Output the [x, y] coordinate of the center of the cell containing the given text.  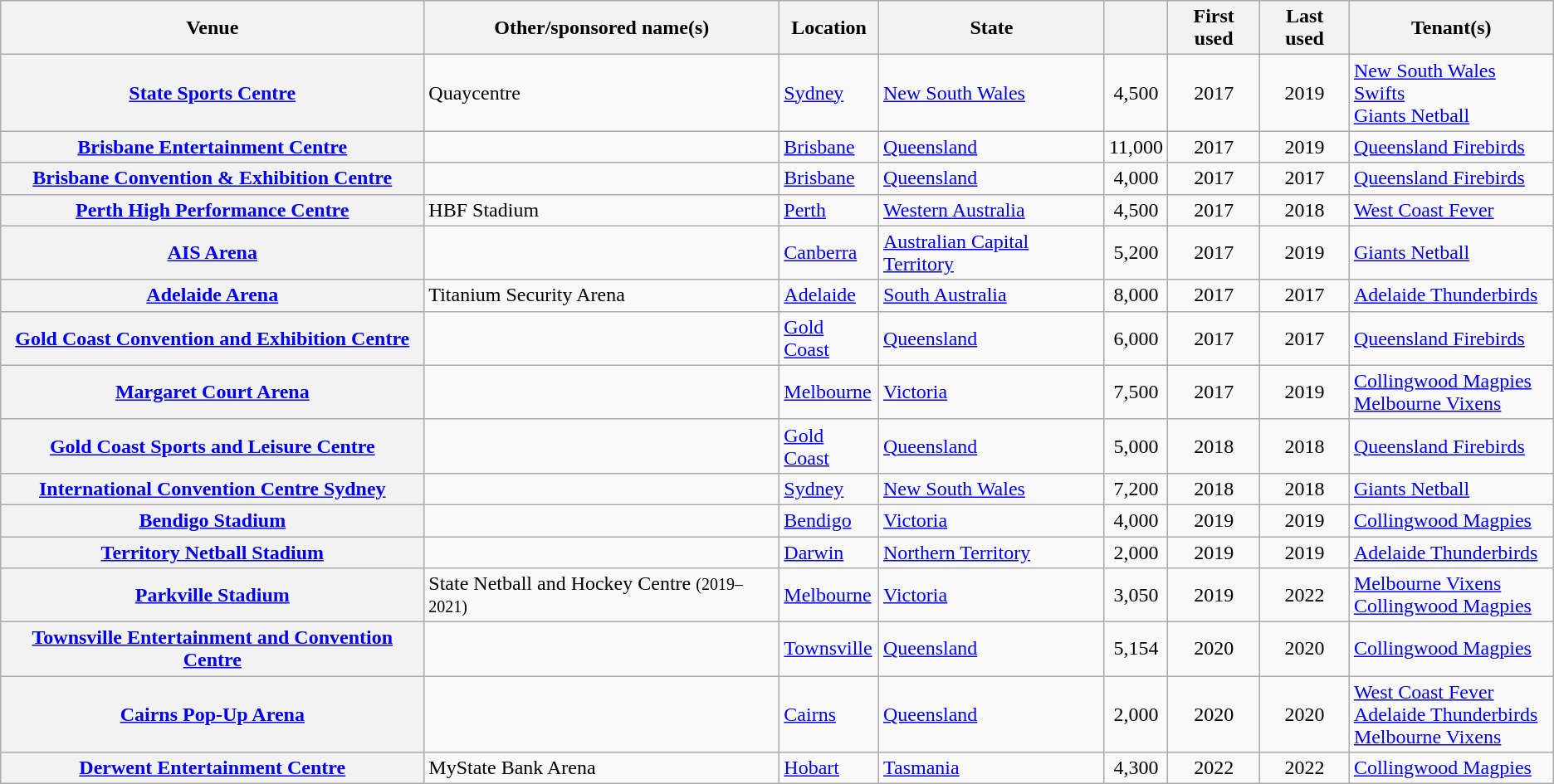
New South Wales SwiftsGiants Netball [1451, 93]
Bendigo Stadium [213, 520]
Brisbane Entertainment Centre [213, 147]
Gold Coast Convention and Exhibition Centre [213, 338]
Cairns Pop-Up Arena [213, 714]
5,154 [1136, 649]
Australian Capital Territory [991, 252]
Parkville Stadium [213, 596]
Margaret Court Arena [213, 392]
Perth High Performance Centre [213, 210]
Hobart [829, 768]
AIS Arena [213, 252]
Townsville [829, 649]
8,000 [1136, 295]
MyState Bank Arena [602, 768]
6,000 [1136, 338]
Bendigo [829, 520]
Venue [213, 28]
Northern Territory [991, 552]
7,500 [1136, 392]
South Australia [991, 295]
5,000 [1136, 446]
Cairns [829, 714]
State Sports Centre [213, 93]
Darwin [829, 552]
International Convention Centre Sydney [213, 489]
Adelaide [829, 295]
Other/sponsored name(s) [602, 28]
Last used [1305, 28]
3,050 [1136, 596]
7,200 [1136, 489]
Canberra [829, 252]
Townsville Entertainment and Convention Centre [213, 649]
Location [829, 28]
Brisbane Convention & Exhibition Centre [213, 178]
State Netball and Hockey Centre (2019–2021) [602, 596]
Adelaide Arena [213, 295]
Tenant(s) [1451, 28]
First used [1214, 28]
Territory Netball Stadium [213, 552]
Titanium Security Arena [602, 295]
Derwent Entertainment Centre [213, 768]
Tasmania [991, 768]
West Coast FeverAdelaide ThunderbirdsMelbourne Vixens [1451, 714]
West Coast Fever [1451, 210]
Western Australia [991, 210]
Quaycentre [602, 93]
State [991, 28]
Melbourne VixensCollingwood Magpies [1451, 596]
HBF Stadium [602, 210]
Perth [829, 210]
11,000 [1136, 147]
Gold Coast Sports and Leisure Centre [213, 446]
Collingwood MagpiesMelbourne Vixens [1451, 392]
4,300 [1136, 768]
5,200 [1136, 252]
